Provide the (X, Y) coordinate of the cell's center where the given text is located.  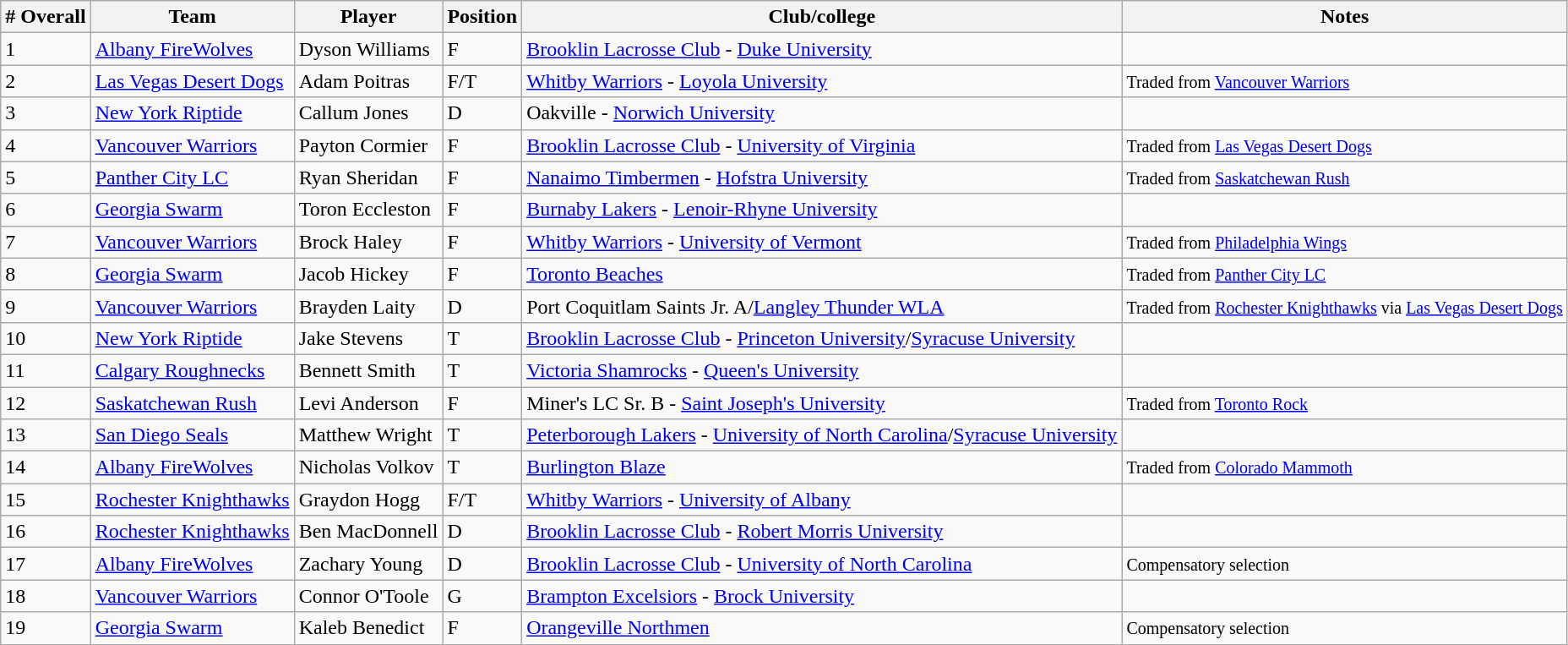
Calgary Roughnecks (193, 370)
3 (46, 113)
9 (46, 306)
Traded from Las Vegas Desert Dogs (1345, 145)
Oakville - Norwich University (822, 113)
5 (46, 178)
Brock Haley (368, 242)
Traded from Colorado Mammoth (1345, 467)
Graydon Hogg (368, 500)
Toronto Beaches (822, 274)
Connor O'Toole (368, 596)
Dyson Williams (368, 49)
Las Vegas Desert Dogs (193, 81)
Port Coquitlam Saints Jr. A/Langley Thunder WLA (822, 306)
Nicholas Volkov (368, 467)
Team (193, 17)
6 (46, 210)
18 (46, 596)
Kaleb Benedict (368, 628)
12 (46, 403)
Matthew Wright (368, 435)
Brooklin Lacrosse Club - Princeton University/Syracuse University (822, 338)
Whitby Warriors - University of Albany (822, 500)
Brooklin Lacrosse Club - Robert Morris University (822, 532)
19 (46, 628)
Brooklin Lacrosse Club - University of Virginia (822, 145)
Miner's LC Sr. B - Saint Joseph's University (822, 403)
Levi Anderson (368, 403)
Traded from Vancouver Warriors (1345, 81)
14 (46, 467)
Saskatchewan Rush (193, 403)
Traded from Saskatchewan Rush (1345, 178)
Ryan Sheridan (368, 178)
Adam Poitras (368, 81)
1 (46, 49)
Victoria Shamrocks - Queen's University (822, 370)
Traded from Panther City LC (1345, 274)
Brooklin Lacrosse Club - Duke University (822, 49)
Club/college (822, 17)
Zachary Young (368, 564)
16 (46, 532)
Ben MacDonnell (368, 532)
Traded from Philadelphia Wings (1345, 242)
Jacob Hickey (368, 274)
Orangeville Northmen (822, 628)
Burnaby Lakers - Lenoir-Rhyne University (822, 210)
2 (46, 81)
8 (46, 274)
Traded from Rochester Knighthawks via Las Vegas Desert Dogs (1345, 306)
Notes (1345, 17)
7 (46, 242)
Burlington Blaze (822, 467)
Traded from Toronto Rock (1345, 403)
15 (46, 500)
Brooklin Lacrosse Club - University of North Carolina (822, 564)
11 (46, 370)
13 (46, 435)
Nanaimo Timbermen - Hofstra University (822, 178)
San Diego Seals (193, 435)
Player (368, 17)
Toron Eccleston (368, 210)
# Overall (46, 17)
Peterborough Lakers - University of North Carolina/Syracuse University (822, 435)
Position (482, 17)
17 (46, 564)
Brayden Laity (368, 306)
Jake Stevens (368, 338)
Bennett Smith (368, 370)
4 (46, 145)
Panther City LC (193, 178)
G (482, 596)
10 (46, 338)
Brampton Excelsiors - Brock University (822, 596)
Whitby Warriors - Loyola University (822, 81)
Callum Jones (368, 113)
Payton Cormier (368, 145)
Whitby Warriors - University of Vermont (822, 242)
